Provide the (x, y) coordinate of the cell's center where the given text is located.  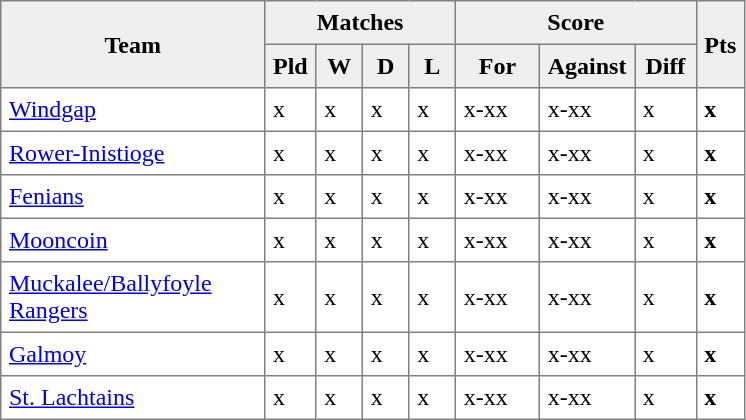
Rower-Inistioge (133, 153)
Against (586, 66)
Diff (666, 66)
Windgap (133, 110)
Galmoy (133, 354)
W (339, 66)
For (497, 66)
St. Lachtains (133, 398)
Pts (720, 44)
Matches (360, 23)
Team (133, 44)
D (385, 66)
L (432, 66)
Mooncoin (133, 240)
Muckalee/Ballyfoyle Rangers (133, 297)
Score (576, 23)
Pld (290, 66)
Fenians (133, 197)
